Detect which cell encompasses the target text, then output its (X, Y) center coordinate. 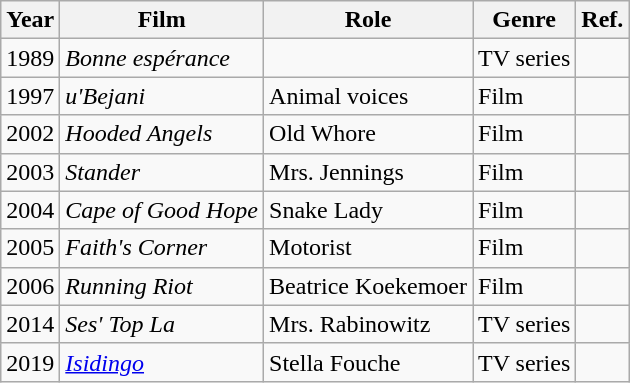
Stella Fouche (368, 362)
Isidingo (162, 362)
2014 (30, 324)
Cape of Good Hope (162, 210)
Mrs. Rabinowitz (368, 324)
Beatrice Koekemoer (368, 286)
Year (30, 20)
2005 (30, 248)
Hooded Angels (162, 134)
Ref. (602, 20)
Ses' Top La (162, 324)
Role (368, 20)
2004 (30, 210)
1997 (30, 96)
1989 (30, 58)
Motorist (368, 248)
Snake Lady (368, 210)
Genre (524, 20)
2006 (30, 286)
Running Riot (162, 286)
2019 (30, 362)
2002 (30, 134)
Mrs. Jennings (368, 172)
Old Whore (368, 134)
u'Bejani (162, 96)
2003 (30, 172)
Faith's Corner (162, 248)
Stander (162, 172)
Bonne espérance (162, 58)
Animal voices (368, 96)
